Output the [X, Y] coordinate of the center of the cell containing the given text.  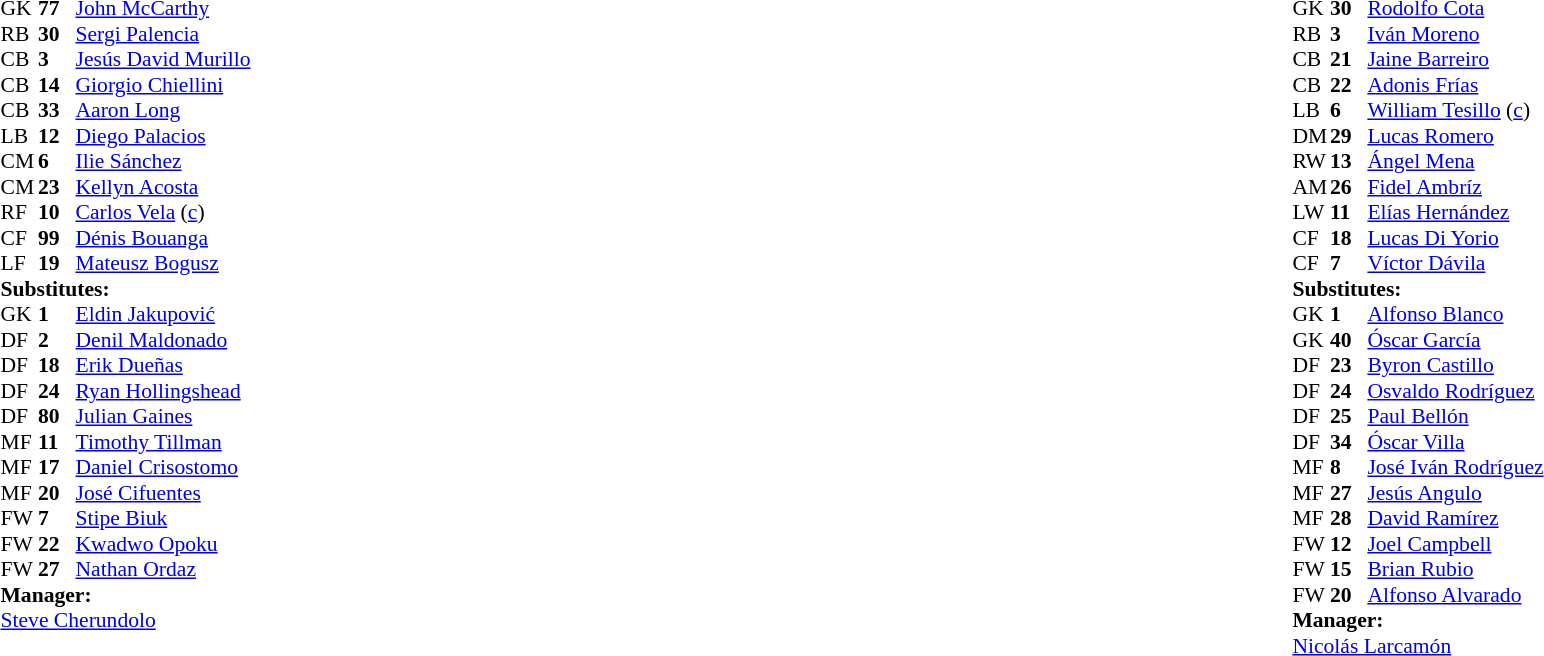
28 [1349, 519]
33 [57, 111]
34 [1349, 442]
William Tesillo (c) [1455, 111]
Ángel Mena [1455, 161]
Brian Rubio [1455, 569]
David Ramírez [1455, 519]
Lucas Romero [1455, 136]
Joel Campbell [1455, 544]
Lucas Di Yorio [1455, 238]
Aaron Long [164, 111]
RW [1311, 161]
DM [1311, 136]
José Iván Rodríguez [1455, 467]
Timothy Tillman [164, 442]
Alfonso Blanco [1455, 315]
RF [19, 213]
8 [1349, 467]
Elías Hernández [1455, 213]
Alfonso Alvarado [1455, 595]
Steve Cherundolo [125, 621]
LW [1311, 213]
Denil Maldonado [164, 340]
Paul Bellón [1455, 417]
40 [1349, 340]
19 [57, 263]
Giorgio Chiellini [164, 85]
Eldin Jakupović [164, 315]
Diego Palacios [164, 136]
Víctor Dávila [1455, 263]
Jaine Barreiro [1455, 59]
Óscar Villa [1455, 442]
99 [57, 238]
Iván Moreno [1455, 34]
Jesús David Murillo [164, 59]
2 [57, 340]
15 [1349, 569]
Byron Castillo [1455, 365]
Adonis Frías [1455, 85]
29 [1349, 136]
Stipe Biuk [164, 519]
AM [1311, 187]
Carlos Vela (c) [164, 213]
Óscar García [1455, 340]
25 [1349, 417]
Dénis Bouanga [164, 238]
LF [19, 263]
30 [57, 34]
13 [1349, 161]
Kwadwo Opoku [164, 544]
10 [57, 213]
Nathan Ordaz [164, 569]
17 [57, 467]
26 [1349, 187]
José Cifuentes [164, 493]
Ryan Hollingshead [164, 391]
Kellyn Acosta [164, 187]
Mateusz Bogusz [164, 263]
Fidel Ambríz [1455, 187]
Jesús Angulo [1455, 493]
Julian Gaines [164, 417]
Ilie Sánchez [164, 161]
Osvaldo Rodríguez [1455, 391]
Daniel Crisostomo [164, 467]
80 [57, 417]
Sergi Palencia [164, 34]
Erik Dueñas [164, 365]
21 [1349, 59]
14 [57, 85]
